Find where the given text appears and provide that cell's center as [x, y] coordinate. 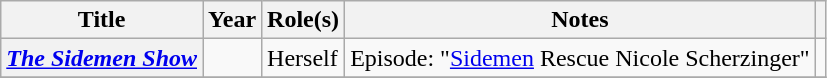
The Sidemen Show [102, 58]
Episode: "Sidemen Rescue Nicole Scherzinger" [580, 58]
Title [102, 20]
Notes [580, 20]
Herself [304, 58]
Role(s) [304, 20]
Year [232, 20]
